Find where the given text appears and provide that cell's center as (x, y) coordinate. 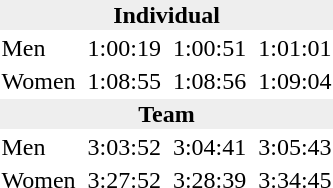
Individual (166, 15)
1:00:51 (209, 48)
3:05:43 (295, 147)
1:09:04 (295, 81)
Team (166, 114)
3:03:52 (124, 147)
3:04:41 (209, 147)
1:01:01 (295, 48)
1:08:56 (209, 81)
1:00:19 (124, 48)
1:08:55 (124, 81)
Women (38, 81)
